Provide the (x, y) coordinate of the cell's center where the given text is located.  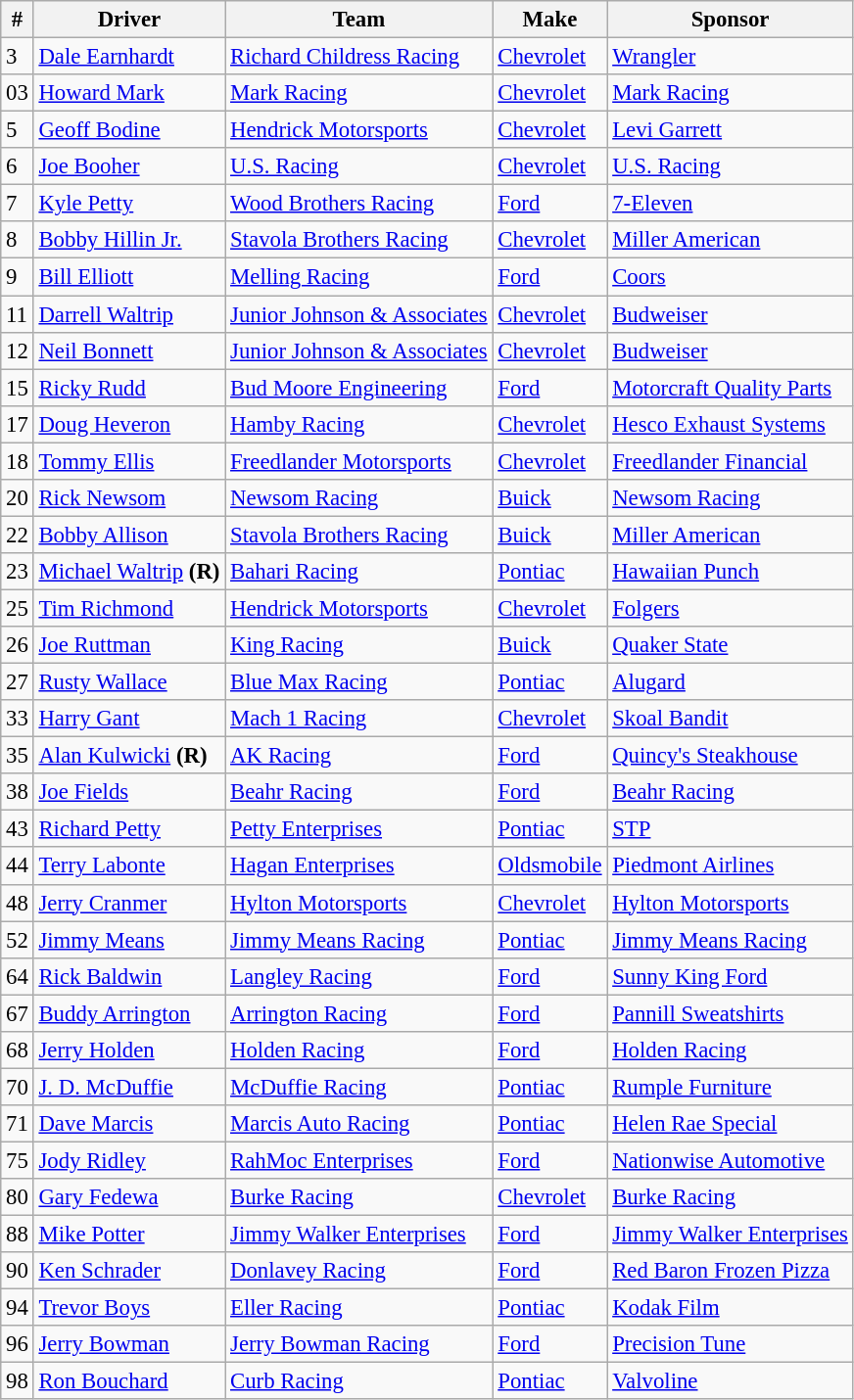
Eller Racing (358, 1308)
Marcis Auto Racing (358, 1124)
23 (18, 572)
Mach 1 Racing (358, 719)
80 (18, 1197)
Petty Enterprises (358, 829)
Bud Moore Engineering (358, 388)
Quincy's Steakhouse (731, 756)
Harry Gant (129, 719)
Bobby Hillin Jr. (129, 240)
64 (18, 976)
11 (18, 314)
STP (731, 829)
J. D. McDuffie (129, 1087)
McDuffie Racing (358, 1087)
7 (18, 204)
8 (18, 240)
Freedlander Financial (731, 461)
Nationwise Automotive (731, 1160)
Coors (731, 277)
Tim Richmond (129, 608)
Alugard (731, 682)
Red Baron Frozen Pizza (731, 1271)
12 (18, 350)
Geoff Bodine (129, 130)
44 (18, 866)
Buddy Arrington (129, 1013)
Trevor Boys (129, 1308)
Richard Petty (129, 829)
15 (18, 388)
Hamby Racing (358, 424)
Folgers (731, 608)
68 (18, 1050)
Helen Rae Special (731, 1124)
71 (18, 1124)
Jerry Bowman Racing (358, 1344)
27 (18, 682)
Ken Schrader (129, 1271)
38 (18, 792)
King Racing (358, 645)
Rick Baldwin (129, 976)
88 (18, 1235)
9 (18, 277)
Rick Newsom (129, 498)
Joe Ruttman (129, 645)
Mike Potter (129, 1235)
Pannill Sweatshirts (731, 1013)
94 (18, 1308)
Rusty Wallace (129, 682)
Make (550, 20)
67 (18, 1013)
Ricky Rudd (129, 388)
75 (18, 1160)
3 (18, 57)
Ron Bouchard (129, 1381)
Wrangler (731, 57)
RahMoc Enterprises (358, 1160)
Jerry Bowman (129, 1344)
Skoal Bandit (731, 719)
35 (18, 756)
Joe Fields (129, 792)
7-Eleven (731, 204)
Melling Racing (358, 277)
25 (18, 608)
Bill Elliott (129, 277)
Precision Tune (731, 1344)
Valvoline (731, 1381)
26 (18, 645)
Michael Waltrip (R) (129, 572)
Terry Labonte (129, 866)
Rumple Furniture (731, 1087)
Bahari Racing (358, 572)
Dave Marcis (129, 1124)
Kodak Film (731, 1308)
AK Racing (358, 756)
# (18, 20)
Jerry Cranmer (129, 903)
20 (18, 498)
70 (18, 1087)
Blue Max Racing (358, 682)
Gary Fedewa (129, 1197)
Sponsor (731, 20)
Freedlander Motorsports (358, 461)
Oldsmobile (550, 866)
Dale Earnhardt (129, 57)
Langley Racing (358, 976)
18 (18, 461)
Hagan Enterprises (358, 866)
33 (18, 719)
Richard Childress Racing (358, 57)
Joe Booher (129, 166)
90 (18, 1271)
03 (18, 93)
6 (18, 166)
Quaker State (731, 645)
Bobby Allison (129, 535)
Levi Garrett (731, 130)
Jody Ridley (129, 1160)
Howard Mark (129, 93)
17 (18, 424)
Piedmont Airlines (731, 866)
Darrell Waltrip (129, 314)
98 (18, 1381)
Curb Racing (358, 1381)
Hesco Exhaust Systems (731, 424)
Arrington Racing (358, 1013)
Sunny King Ford (731, 976)
96 (18, 1344)
Wood Brothers Racing (358, 204)
Motorcraft Quality Parts (731, 388)
Doug Heveron (129, 424)
Alan Kulwicki (R) (129, 756)
Jimmy Means (129, 940)
52 (18, 940)
48 (18, 903)
43 (18, 829)
Donlavey Racing (358, 1271)
Driver (129, 20)
Kyle Petty (129, 204)
5 (18, 130)
Hawaiian Punch (731, 572)
Neil Bonnett (129, 350)
22 (18, 535)
Tommy Ellis (129, 461)
Team (358, 20)
Jerry Holden (129, 1050)
